Capture the cell that displays the provided text and extract its (X, Y) central coordinate. 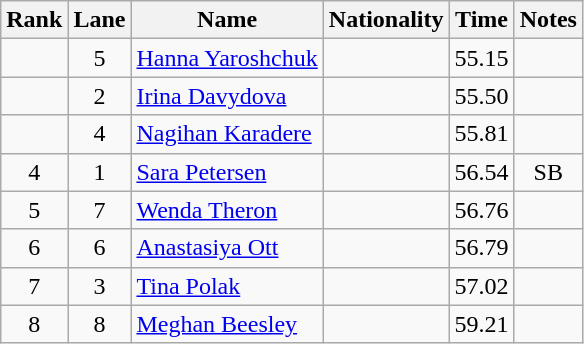
Notes (548, 20)
Lane (100, 20)
2 (100, 96)
Rank (34, 20)
Sara Petersen (227, 172)
3 (100, 286)
Anastasiya Ott (227, 248)
Nagihan Karadere (227, 134)
Irina Davydova (227, 96)
55.15 (482, 58)
59.21 (482, 324)
Tina Polak (227, 286)
Nationality (386, 20)
57.02 (482, 286)
Wenda Theron (227, 210)
56.54 (482, 172)
1 (100, 172)
56.76 (482, 210)
56.79 (482, 248)
SB (548, 172)
55.50 (482, 96)
55.81 (482, 134)
Meghan Beesley (227, 324)
Hanna Yaroshchuk (227, 58)
Time (482, 20)
Name (227, 20)
